Pinpoint the cell where the given text exists, returning its (x, y) midpoint coordinate. 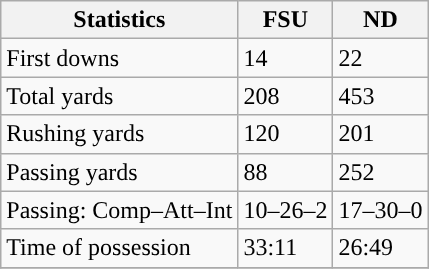
453 (380, 96)
10–26–2 (286, 210)
Passing: Comp–Att–Int (120, 210)
Passing yards (120, 172)
22 (380, 58)
14 (286, 58)
Rushing yards (120, 134)
252 (380, 172)
First downs (120, 58)
120 (286, 134)
FSU (286, 20)
ND (380, 20)
33:11 (286, 248)
Total yards (120, 96)
88 (286, 172)
Statistics (120, 20)
17–30–0 (380, 210)
Time of possession (120, 248)
201 (380, 134)
208 (286, 96)
26:49 (380, 248)
